Search for the cell housing the specified text and yield its [x, y] center coordinate. 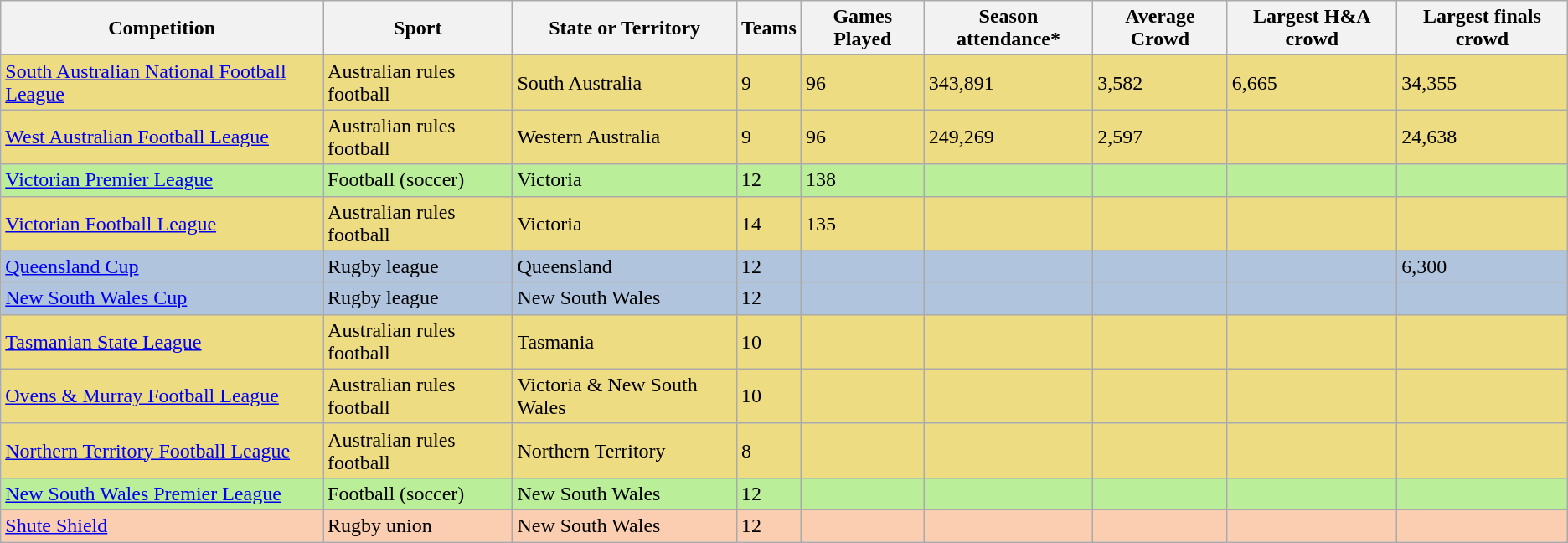
Shute Shield [162, 525]
138 [863, 180]
Teams [769, 28]
Ovens & Murray Football League [162, 396]
Average Crowd [1161, 28]
Northern Territory Football League [162, 451]
Tasmania [625, 342]
Northern Territory [625, 451]
34,355 [1483, 82]
3,582 [1161, 82]
14 [769, 223]
Sport [418, 28]
24,638 [1483, 137]
Rugby union [418, 525]
Victorian Premier League [162, 180]
Games Played [863, 28]
New South Wales Premier League [162, 494]
343,891 [1008, 82]
Western Australia [625, 137]
South Australia [625, 82]
South Australian National Football League [162, 82]
135 [863, 223]
State or Territory [625, 28]
Tasmanian State League [162, 342]
249,269 [1008, 137]
West Australian Football League [162, 137]
Competition [162, 28]
6,665 [1312, 82]
Queensland Cup [162, 266]
Largest H&A crowd [1312, 28]
Victorian Football League [162, 223]
8 [769, 451]
Largest finals crowd [1483, 28]
6,300 [1483, 266]
Season attendance* [1008, 28]
Queensland [625, 266]
New South Wales Cup [162, 298]
2,597 [1161, 137]
Victoria & New South Wales [625, 396]
